Detect which cell encompasses the target text, then output its [x, y] center coordinate. 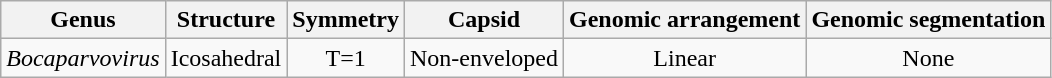
T=1 [346, 58]
None [928, 58]
Symmetry [346, 20]
Bocaparvovirus [83, 58]
Genomic arrangement [685, 20]
Genus [83, 20]
Linear [685, 58]
Icosahedral [226, 58]
Structure [226, 20]
Capsid [484, 20]
Non-enveloped [484, 58]
Genomic segmentation [928, 20]
